Provide the [X, Y] coordinate of the cell's center where the given text is located.  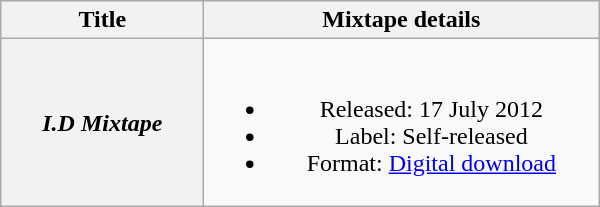
Mixtape details [402, 20]
Title [102, 20]
I.D Mixtape [102, 122]
Released: 17 July 2012Label: Self-releasedFormat: Digital download [402, 122]
